Pinpoint the cell where the given text exists, returning its (X, Y) midpoint coordinate. 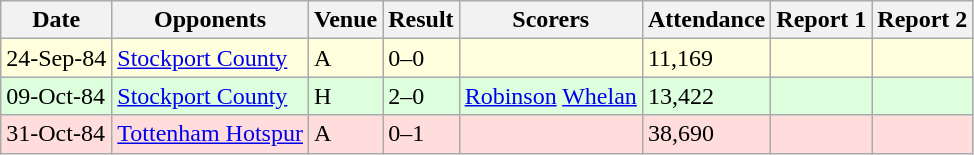
Result (421, 20)
24-Sep-84 (56, 58)
Scorers (550, 20)
Tottenham Hotspur (210, 134)
13,422 (706, 96)
Robinson Whelan (550, 96)
2–0 (421, 96)
0–0 (421, 58)
Report 2 (922, 20)
38,690 (706, 134)
Report 1 (822, 20)
Venue (345, 20)
31-Oct-84 (56, 134)
11,169 (706, 58)
Opponents (210, 20)
H (345, 96)
Attendance (706, 20)
09-Oct-84 (56, 96)
Date (56, 20)
0–1 (421, 134)
